Identify which cell holds the provided text, then report its (x, y) central coordinate. 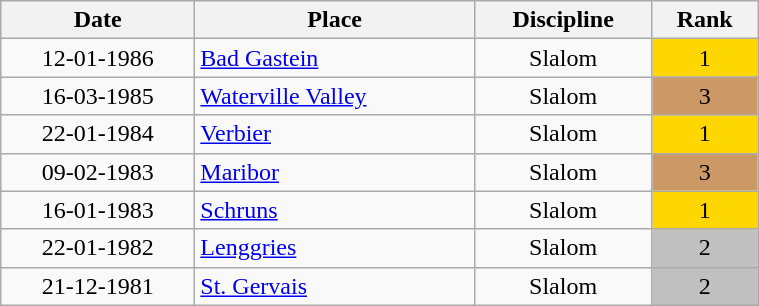
Bad Gastein (335, 58)
St. Gervais (335, 286)
16-03-1985 (98, 96)
09-02-1983 (98, 172)
12-01-1986 (98, 58)
22-01-1984 (98, 134)
Rank (705, 20)
Maribor (335, 172)
Verbier (335, 134)
Waterville Valley (335, 96)
Discipline (562, 20)
22-01-1982 (98, 248)
16-01-1983 (98, 210)
21-12-1981 (98, 286)
Schruns (335, 210)
Place (335, 20)
Date (98, 20)
Lenggries (335, 248)
